Determine the (X, Y) coordinate at the center of the cell enclosing the given text.  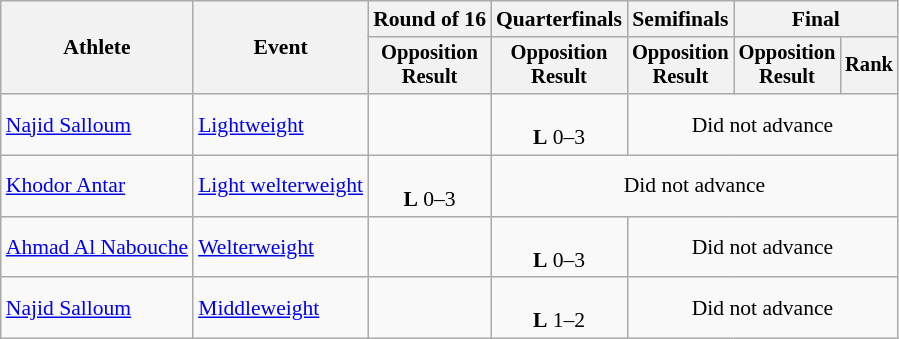
Athlete (97, 48)
L 1–2 (559, 308)
Rank (869, 66)
Welterweight (280, 248)
Khodor Antar (97, 186)
Event (280, 48)
Quarterfinals (559, 19)
Semifinals (680, 19)
Round of 16 (430, 19)
Middleweight (280, 308)
Lightweight (280, 124)
Ahmad Al Nabouche (97, 248)
Light welterweight (280, 186)
Final (816, 19)
